Capture the cell that displays the provided text and extract its (X, Y) central coordinate. 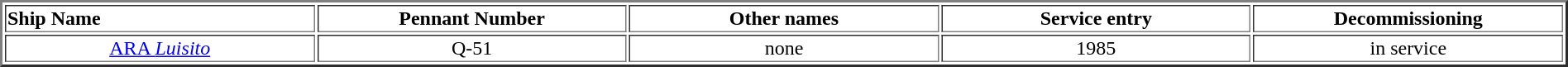
Pennant Number (471, 18)
1985 (1096, 48)
Service entry (1096, 18)
Decommissioning (1408, 18)
Q-51 (471, 48)
ARA Luisito (160, 48)
Ship Name (160, 18)
Other names (784, 18)
none (784, 48)
in service (1408, 48)
